Return the [X, Y] coordinate for the center point of the cell that contains the specified text.  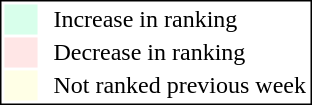
Decrease in ranking [180, 53]
Increase in ranking [180, 19]
Not ranked previous week [180, 85]
